For the text-containing cell, return its midpoint in (x, y) coordinate format. 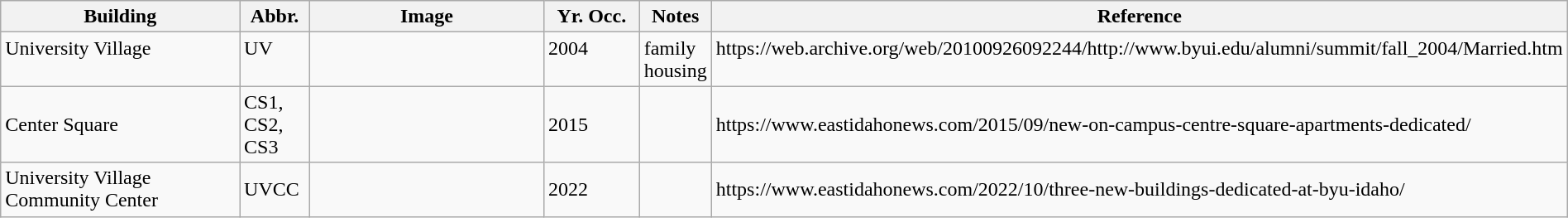
UV (275, 60)
University Village (121, 60)
Notes (675, 17)
Building (121, 17)
2015 (591, 124)
Image (427, 17)
Reference (1140, 17)
2004 (591, 60)
https://web.archive.org/web/20100926092244/http://www.byui.edu/alumni/summit/fall_2004/Married.htm (1140, 60)
2022 (591, 189)
University Village Community Center (121, 189)
Abbr. (275, 17)
CS1, CS2, CS3 (275, 124)
Yr. Occ. (591, 17)
Center Square (121, 124)
UVCC (275, 189)
family housing (675, 60)
https://www.eastidahonews.com/2015/09/new-on-campus-centre-square-apartments-dedicated/ (1140, 124)
https://www.eastidahonews.com/2022/10/three-new-buildings-dedicated-at-byu-idaho/ (1140, 189)
